Determine the [x, y] coordinate at the center of the cell enclosing the given text.  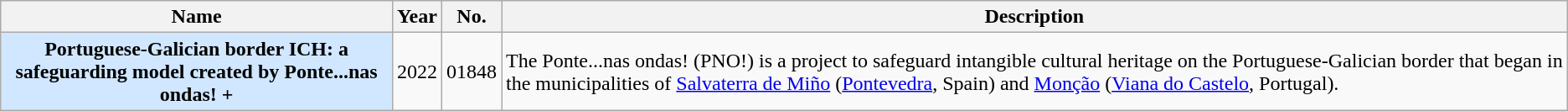
2022 [417, 71]
Name [197, 17]
Portuguese-Galician border ICH: a safeguarding model created by Ponte...nas ondas! + [197, 71]
Description [1034, 17]
No. [471, 17]
01848 [471, 71]
Year [417, 17]
